From the cell containing the given text, extract its center point as [X, Y] coordinate. 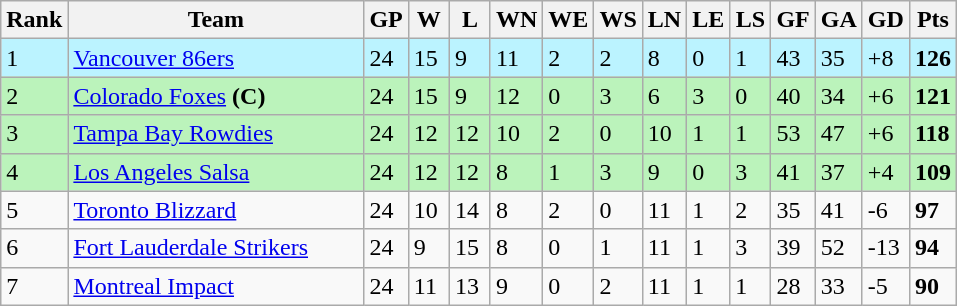
W [428, 20]
Tampa Bay Rowdies [216, 134]
+8 [886, 58]
Colorado Foxes (C) [216, 96]
GA [838, 20]
126 [932, 58]
121 [932, 96]
43 [793, 58]
WS [618, 20]
28 [793, 286]
Montreal Impact [216, 286]
37 [838, 172]
109 [932, 172]
Pts [932, 20]
Vancouver 86ers [216, 58]
5 [34, 210]
13 [470, 286]
GP [386, 20]
53 [793, 134]
39 [793, 248]
Rank [34, 20]
WE [568, 20]
LE [708, 20]
34 [838, 96]
LS [750, 20]
52 [838, 248]
118 [932, 134]
L [470, 20]
-13 [886, 248]
GD [886, 20]
90 [932, 286]
7 [34, 286]
GF [793, 20]
97 [932, 210]
+4 [886, 172]
94 [932, 248]
LN [664, 20]
Team [216, 20]
33 [838, 286]
47 [838, 134]
Los Angeles Salsa [216, 172]
-6 [886, 210]
-5 [886, 286]
Fort Lauderdale Strikers [216, 248]
14 [470, 210]
Toronto Blizzard [216, 210]
4 [34, 172]
40 [793, 96]
WN [516, 20]
